Identify which cell holds the provided text, then report its [x, y] central coordinate. 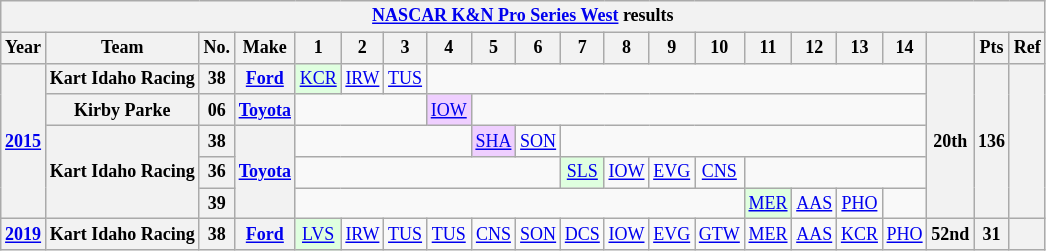
5 [494, 48]
Kirby Parke [122, 110]
Year [24, 48]
Make [264, 48]
3 [406, 48]
No. [216, 48]
Ref [1027, 48]
NASCAR K&N Pro Series West results [523, 16]
SHA [494, 140]
7 [582, 48]
DCS [582, 234]
2015 [24, 141]
136 [992, 141]
39 [216, 204]
GTW [719, 234]
4 [448, 48]
20th [950, 141]
36 [216, 172]
Pts [992, 48]
SLS [582, 172]
2019 [24, 234]
10 [719, 48]
1 [318, 48]
12 [814, 48]
14 [904, 48]
06 [216, 110]
2 [362, 48]
11 [768, 48]
52nd [950, 234]
13 [860, 48]
9 [672, 48]
31 [992, 234]
8 [626, 48]
Team [122, 48]
6 [538, 48]
LVS [318, 234]
